Provide the [x, y] coordinate of the cell's center where the given text is located.  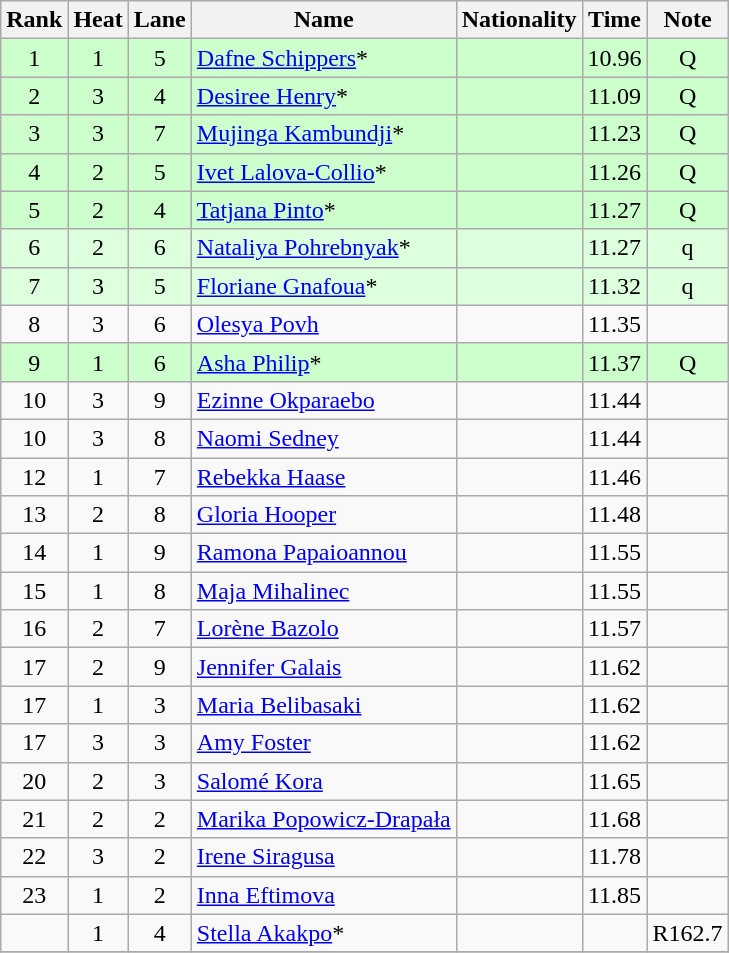
Jennifer Galais [324, 667]
Ramona Papaioannou [324, 553]
Dafne Schippers* [324, 58]
20 [34, 781]
11.09 [614, 96]
Rank [34, 20]
23 [34, 895]
11.68 [614, 819]
Tatjana Pinto* [324, 210]
Asha Philip* [324, 362]
Rebekka Haase [324, 477]
Salomé Kora [324, 781]
21 [34, 819]
Inna Eftimova [324, 895]
Irene Siragusa [324, 857]
15 [34, 591]
Floriane Gnafoua* [324, 286]
11.46 [614, 477]
Marika Popowicz-Drapała [324, 819]
13 [34, 515]
Maria Belibasaki [324, 705]
11.57 [614, 629]
11.78 [614, 857]
Nationality [519, 20]
Ezinne Okparaebo [324, 400]
11.65 [614, 781]
Olesya Povh [324, 324]
Note [688, 20]
22 [34, 857]
16 [34, 629]
10.96 [614, 58]
11.26 [614, 172]
Gloria Hooper [324, 515]
Lane [160, 20]
11.23 [614, 134]
Nataliya Pohrebnyak* [324, 248]
Lorène Bazolo [324, 629]
14 [34, 553]
R162.7 [688, 933]
Time [614, 20]
12 [34, 477]
Naomi Sedney [324, 438]
11.48 [614, 515]
11.85 [614, 895]
11.32 [614, 286]
Heat [98, 20]
Ivet Lalova-Collio* [324, 172]
11.35 [614, 324]
Name [324, 20]
Stella Akakpo* [324, 933]
11.37 [614, 362]
Mujinga Kambundji* [324, 134]
Maja Mihalinec [324, 591]
Desiree Henry* [324, 96]
Amy Foster [324, 743]
